From the cell containing the given text, extract its center point as (x, y) coordinate. 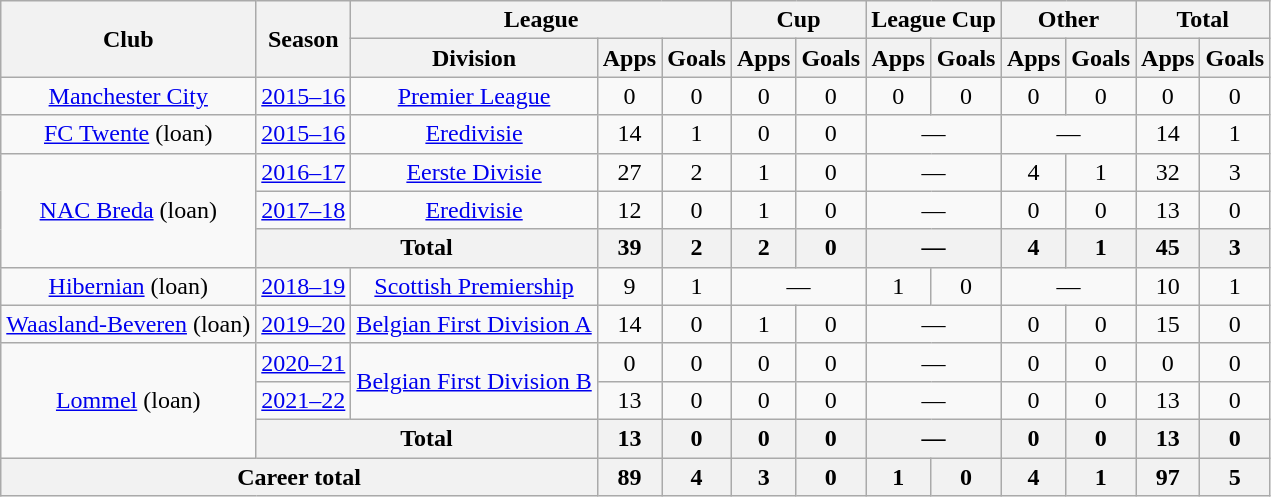
Scottish Premiership (474, 286)
2017–18 (304, 210)
15 (1168, 324)
League (542, 20)
FC Twente (loan) (128, 134)
Club (128, 39)
Belgian First Division B (474, 381)
Lommel (loan) (128, 400)
97 (1168, 477)
League Cup (934, 20)
39 (629, 248)
9 (629, 286)
2020–21 (304, 362)
NAC Breda (loan) (128, 210)
89 (629, 477)
2018–19 (304, 286)
Hibernian (loan) (128, 286)
45 (1168, 248)
2019–20 (304, 324)
10 (1168, 286)
Career total (300, 477)
12 (629, 210)
Waasland-Beveren (loan) (128, 324)
Manchester City (128, 96)
27 (629, 172)
2016–17 (304, 172)
2021–22 (304, 400)
Season (304, 39)
Other (1068, 20)
Cup (798, 20)
Eerste Divisie (474, 172)
32 (1168, 172)
Belgian First Division A (474, 324)
Premier League (474, 96)
5 (1235, 477)
Division (474, 58)
